Return the [x, y] coordinate for the center point of the cell that contains the specified text.  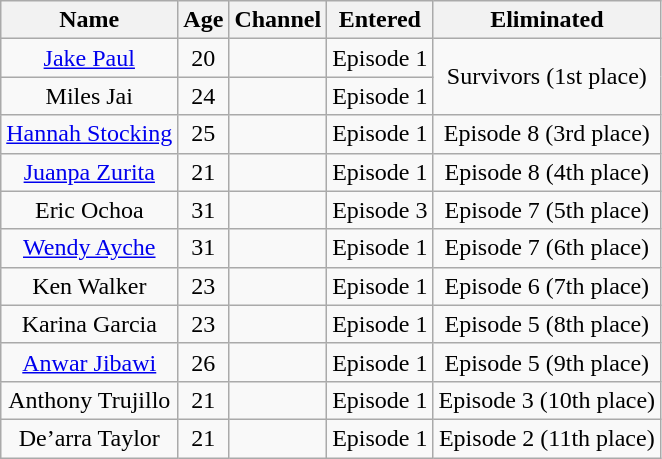
24 [204, 96]
Eliminated [547, 20]
Jake Paul [90, 58]
Wendy Ayche [90, 248]
Episode 8 (4th place) [547, 172]
25 [204, 134]
Name [90, 20]
Episode 8 (3rd place) [547, 134]
Episode 6 (7th place) [547, 286]
Episode 5 (9th place) [547, 362]
Anwar Jibawi [90, 362]
Episode 7 (6th place) [547, 248]
Episode 2 (11th place) [547, 438]
Survivors (1st place) [547, 77]
Eric Ochoa [90, 210]
26 [204, 362]
Karina Garcia [90, 324]
Juanpa Zurita [90, 172]
Age [204, 20]
Ken Walker [90, 286]
Entered [380, 20]
Hannah Stocking [90, 134]
Episode 3 (10th place) [547, 400]
Episode 3 [380, 210]
Channel [278, 20]
Miles Jai [90, 96]
Episode 5 (8th place) [547, 324]
Episode 7 (5th place) [547, 210]
De’arra Taylor [90, 438]
20 [204, 58]
Anthony Trujillo [90, 400]
